Scan for the cell matching the given text and deliver its (x, y) coordinate at center. 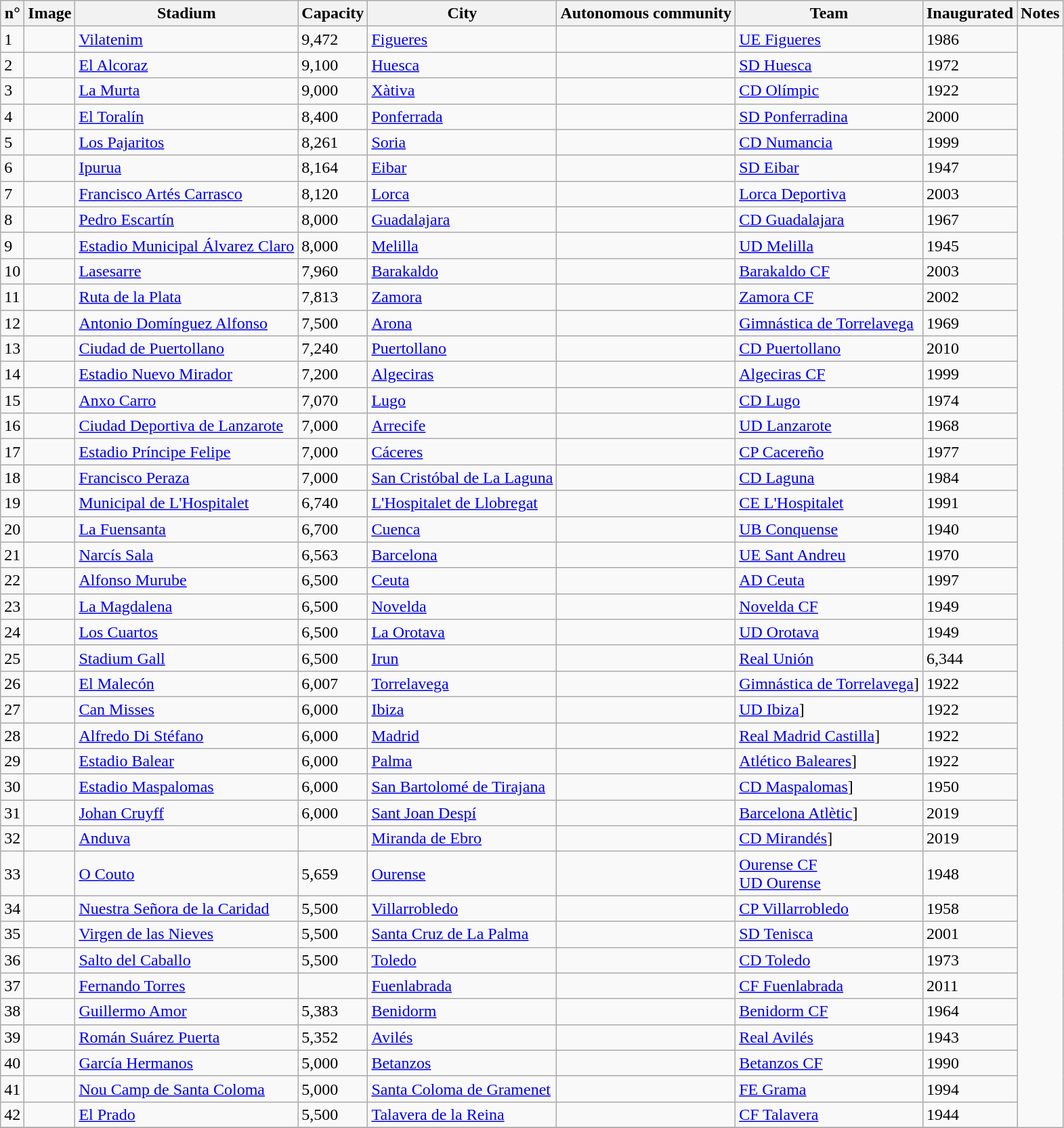
Real Unión (829, 658)
8,164 (333, 168)
La Magdalena (187, 606)
CF Fuenlabrada (829, 986)
Miranda de Ebro (462, 839)
2002 (970, 297)
1991 (970, 503)
Atlético Baleares] (829, 761)
1940 (970, 529)
Sant Joan Despí (462, 813)
1974 (970, 400)
Barakaldo CF (829, 271)
1943 (970, 1037)
UD Ibiza] (829, 709)
9 (12, 245)
UE Sant Andreu (829, 555)
7,960 (333, 271)
CD Mirandés] (829, 839)
SD Tenisca (829, 934)
Román Suárez Puerta (187, 1037)
L'Hospitalet de Llobregat (462, 503)
Image (50, 14)
6 (12, 168)
7,500 (333, 323)
Johan Cruyff (187, 813)
Anxo Carro (187, 400)
10 (12, 271)
UD Melilla (829, 245)
Stadium Gall (187, 658)
CD Toledo (829, 960)
35 (12, 934)
CD Lugo (829, 400)
2000 (970, 117)
Guillermo Amor (187, 1011)
Nou Camp de Santa Coloma (187, 1089)
9,000 (333, 91)
33 (12, 874)
7 (12, 194)
CD Guadalajara (829, 220)
28 (12, 735)
Torrelavega (462, 684)
16 (12, 426)
Estadio Maspalomas (187, 787)
2010 (970, 349)
Algeciras CF (829, 375)
Talavera de la Reina (462, 1114)
Ruta de la Plata (187, 297)
32 (12, 839)
FE Grama (829, 1089)
Salto del Caballo (187, 960)
31 (12, 813)
El Toralín (187, 117)
11 (12, 297)
4 (12, 117)
Melilla (462, 245)
Lugo (462, 400)
Francisco Peraza (187, 478)
24 (12, 632)
6,740 (333, 503)
40 (12, 1063)
5,659 (333, 874)
17 (12, 452)
Santa Cruz de La Palma (462, 934)
22 (12, 581)
5 (12, 142)
Madrid (462, 735)
1 (12, 39)
Betanzos (462, 1063)
37 (12, 986)
City (462, 14)
Arrecife (462, 426)
Lorca Deportiva (829, 194)
39 (12, 1037)
La Fuensanta (187, 529)
Avilés (462, 1037)
SD Huesca (829, 65)
Fernando Torres (187, 986)
18 (12, 478)
CD Olímpic (829, 91)
6,007 (333, 684)
1950 (970, 787)
Villarrobledo (462, 908)
1945 (970, 245)
Algeciras (462, 375)
Benidorm CF (829, 1011)
2001 (970, 934)
CD Laguna (829, 478)
7,813 (333, 297)
36 (12, 960)
Estadio Príncipe Felipe (187, 452)
5,352 (333, 1037)
1972 (970, 65)
Nuestra Señora de la Caridad (187, 908)
Estadio Nuevo Mirador (187, 375)
7,200 (333, 375)
Virgen de las Nieves (187, 934)
41 (12, 1089)
Los Pajaritos (187, 142)
San Cristóbal de La Laguna (462, 478)
6,563 (333, 555)
1977 (970, 452)
UB Conquense (829, 529)
Ibiza (462, 709)
1973 (970, 960)
Estadio Municipal Álvarez Claro (187, 245)
1990 (970, 1063)
1947 (970, 168)
Antonio Domínguez Alfonso (187, 323)
8,261 (333, 142)
1984 (970, 478)
CD Puertollano (829, 349)
Narcís Sala (187, 555)
1964 (970, 1011)
CP Villarrobledo (829, 908)
6,700 (333, 529)
25 (12, 658)
29 (12, 761)
UD Lanzarote (829, 426)
Ipurua (187, 168)
7,240 (333, 349)
SD Eibar (829, 168)
CE L'Hospitalet (829, 503)
Puertollano (462, 349)
34 (12, 908)
La Murta (187, 91)
2011 (970, 986)
AD Ceuta (829, 581)
38 (12, 1011)
9,472 (333, 39)
3 (12, 91)
7,070 (333, 400)
Arona (462, 323)
Zamora (462, 297)
San Bartolomé de Tirajana (462, 787)
Cáceres (462, 452)
Novelda (462, 606)
1967 (970, 220)
Inaugurated (970, 14)
Team (829, 14)
21 (12, 555)
26 (12, 684)
1944 (970, 1114)
Santa Coloma de Gramenet (462, 1089)
Real Madrid Castilla] (829, 735)
Francisco Artés Carrasco (187, 194)
Irun (462, 658)
Huesca (462, 65)
Fuenlabrada (462, 986)
El Alcoraz (187, 65)
O Couto (187, 874)
13 (12, 349)
Real Avilés (829, 1037)
García Hermanos (187, 1063)
Eibar (462, 168)
CF Talavera (829, 1114)
Benidorm (462, 1011)
8,120 (333, 194)
Barcelona (462, 555)
2 (12, 65)
20 (12, 529)
Guadalajara (462, 220)
Zamora CF (829, 297)
Municipal de L'Hospitalet (187, 503)
42 (12, 1114)
12 (12, 323)
23 (12, 606)
6,344 (970, 658)
El Prado (187, 1114)
15 (12, 400)
30 (12, 787)
1958 (970, 908)
1994 (970, 1089)
1948 (970, 874)
UD Orotava (829, 632)
Novelda CF (829, 606)
Soria (462, 142)
8 (12, 220)
Toledo (462, 960)
La Orotava (462, 632)
Pedro Escartín (187, 220)
Barakaldo (462, 271)
Barcelona Atlètic] (829, 813)
Vilatenim (187, 39)
CP Cacereño (829, 452)
Alfredo Di Stéfano (187, 735)
1969 (970, 323)
Cuenca (462, 529)
CD Numancia (829, 142)
Lorca (462, 194)
Ciudad Deportiva de Lanzarote (187, 426)
El Malecón (187, 684)
1970 (970, 555)
Ourense CF UD Ourense (829, 874)
1968 (970, 426)
Los Cuartos (187, 632)
5,383 (333, 1011)
SD Ponferradina (829, 117)
Alfonso Murube (187, 581)
Can Misses (187, 709)
27 (12, 709)
Stadium (187, 14)
9,100 (333, 65)
Ponferrada (462, 117)
Lasesarre (187, 271)
Figueres (462, 39)
1986 (970, 39)
Ceuta (462, 581)
Ourense (462, 874)
Notes (1040, 14)
n° (12, 14)
14 (12, 375)
UE Figueres (829, 39)
Gimnástica de Torrelavega] (829, 684)
Gimnástica de Torrelavega (829, 323)
19 (12, 503)
CD Maspalomas] (829, 787)
Capacity (333, 14)
Autonomous community (646, 14)
Xàtiva (462, 91)
8,400 (333, 117)
1997 (970, 581)
Anduva (187, 839)
Palma (462, 761)
Betanzos CF (829, 1063)
Estadio Balear (187, 761)
Ciudad de Puertollano (187, 349)
